Return (x, y) of the center of cell containing provided text 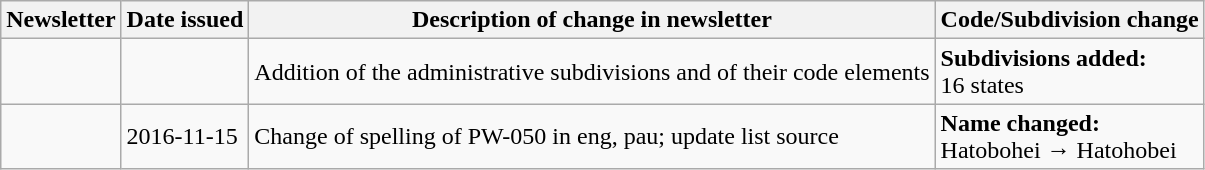
2016-11-15 (185, 136)
Name changed: Hatobohei → Hatohobei (1070, 136)
Description of change in newsletter (592, 20)
Subdivisions added: 16 states (1070, 72)
Newsletter (61, 20)
Code/Subdivision change (1070, 20)
Change of spelling of PW-050 in eng, pau; update list source (592, 136)
Addition of the administrative subdivisions and of their code elements (592, 72)
Date issued (185, 20)
